Identify which cell holds the provided text, then report its (x, y) central coordinate. 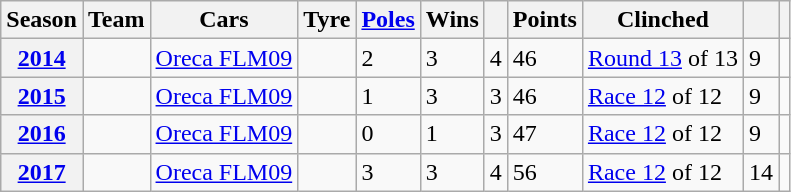
Wins (452, 20)
2017 (42, 172)
2016 (42, 134)
Season (42, 20)
2014 (42, 58)
Points (544, 20)
Tyre (327, 20)
Clinched (662, 20)
56 (544, 172)
14 (760, 172)
Poles (388, 20)
0 (388, 134)
2 (388, 58)
Team (116, 20)
Cars (224, 20)
Round 13 of 13 (662, 58)
47 (544, 134)
2015 (42, 96)
